Scan for the cell matching the given text and deliver its (x, y) coordinate at center. 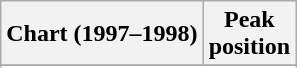
Chart (1997–1998) (102, 34)
Peakposition (249, 34)
